Identify which cell holds the provided text, then report its [X, Y] central coordinate. 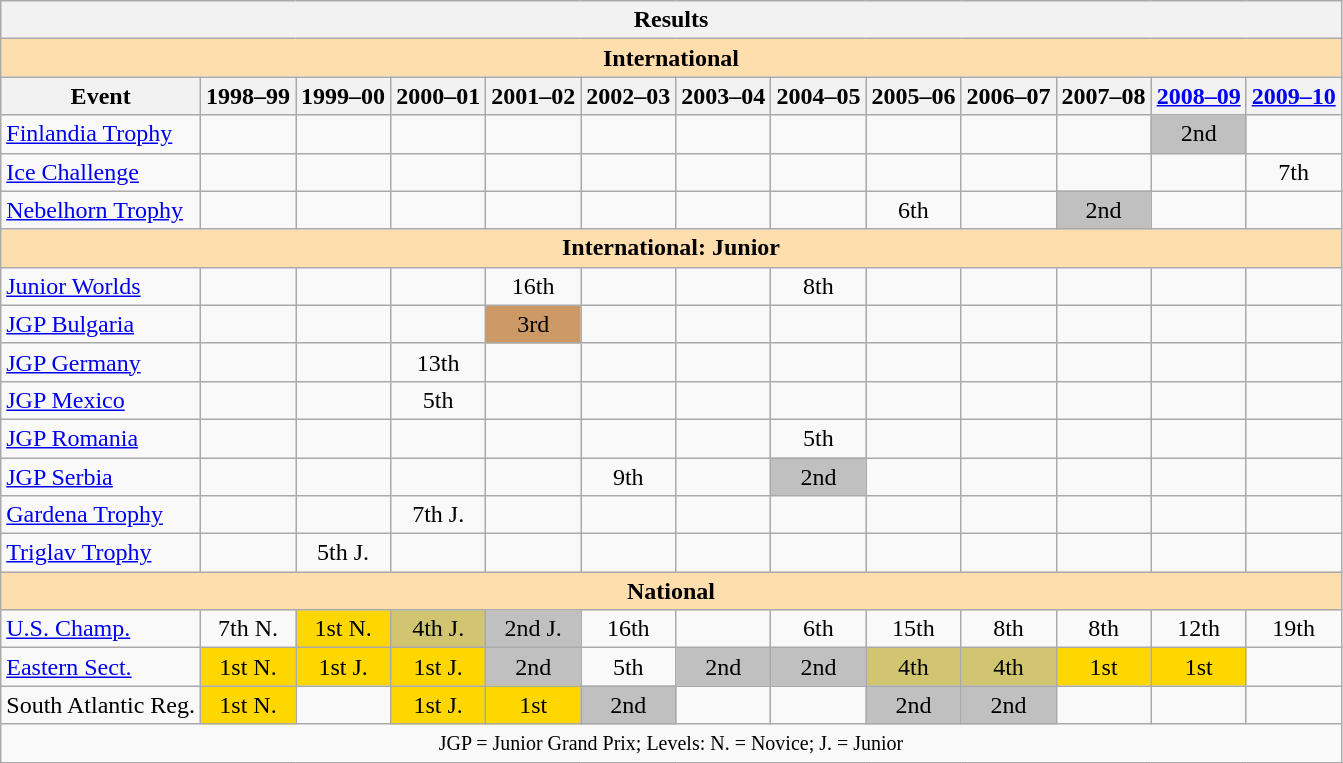
7th [1294, 172]
JGP Germany [101, 362]
12th [1198, 629]
JGP Romania [101, 438]
Finlandia Trophy [101, 134]
19th [1294, 629]
Ice Challenge [101, 172]
1998–99 [248, 96]
JGP Bulgaria [101, 324]
2009–10 [1294, 96]
Eastern Sect. [101, 667]
2000–01 [438, 96]
Results [671, 20]
U.S. Champ. [101, 629]
2007–08 [1104, 96]
1999–00 [344, 96]
Gardena Trophy [101, 515]
Junior Worlds [101, 286]
National [671, 591]
International: Junior [671, 248]
International [671, 58]
4th J. [438, 629]
2001–02 [534, 96]
2005–06 [914, 96]
7th J. [438, 515]
Event [101, 96]
3rd [534, 324]
JGP Mexico [101, 400]
JGP Serbia [101, 477]
2008–09 [1198, 96]
2nd J. [534, 629]
JGP = Junior Grand Prix; Levels: N. = Novice; J. = Junior [671, 743]
7th N. [248, 629]
Triglav Trophy [101, 553]
2003–04 [724, 96]
South Atlantic Reg. [101, 705]
13th [438, 362]
15th [914, 629]
2006–07 [1008, 96]
5th J. [344, 553]
Nebelhorn Trophy [101, 210]
2002–03 [628, 96]
2004–05 [818, 96]
9th [628, 477]
